Search for the cell housing the specified text and yield its (x, y) center coordinate. 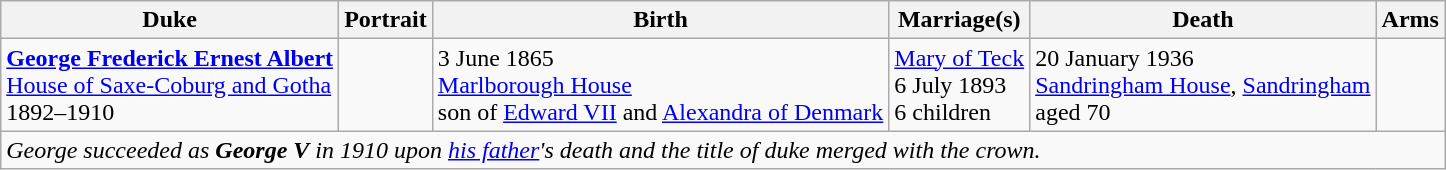
Death (1203, 20)
Marriage(s) (960, 20)
Mary of Teck6 July 18936 children (960, 85)
Arms (1410, 20)
Birth (660, 20)
20 January 1936Sandringham House, Sandringhamaged 70 (1203, 85)
George Frederick Ernest AlbertHouse of Saxe-Coburg and Gotha1892–1910 (170, 85)
George succeeded as George V in 1910 upon his father's death and the title of duke merged with the crown. (723, 150)
Duke (170, 20)
Portrait (386, 20)
3 June 1865Marlborough Houseson of Edward VII and Alexandra of Denmark (660, 85)
